Scan for the cell matching the given text and deliver its (X, Y) coordinate at center. 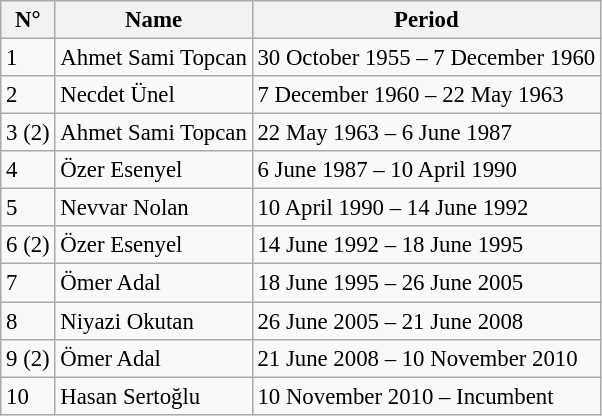
22 May 1963 – 6 June 1987 (426, 133)
21 June 2008 – 10 November 2010 (426, 358)
30 October 1955 – 7 December 1960 (426, 58)
6 June 1987 – 10 April 1990 (426, 170)
4 (28, 170)
8 (28, 321)
2 (28, 95)
26 June 2005 – 21 June 2008 (426, 321)
18 June 1995 – 26 June 2005 (426, 283)
Period (426, 20)
Hasan Sertoğlu (154, 396)
3 (2) (28, 133)
7 (28, 283)
Niyazi Okutan (154, 321)
10 (28, 396)
1 (28, 58)
10 April 1990 – 14 June 1992 (426, 208)
6 (2) (28, 245)
10 November 2010 – Incumbent (426, 396)
Nevvar Nolan (154, 208)
Name (154, 20)
7 December 1960 – 22 May 1963 (426, 95)
N° (28, 20)
5 (28, 208)
Necdet Ünel (154, 95)
14 June 1992 – 18 June 1995 (426, 245)
9 (2) (28, 358)
